Output the [X, Y] coordinate of the center of the cell containing the given text.  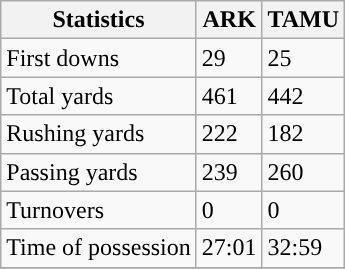
25 [304, 58]
32:59 [304, 248]
ARK [229, 20]
Turnovers [99, 210]
27:01 [229, 248]
Statistics [99, 20]
Total yards [99, 96]
461 [229, 96]
Rushing yards [99, 134]
442 [304, 96]
260 [304, 172]
29 [229, 58]
TAMU [304, 20]
Passing yards [99, 172]
182 [304, 134]
First downs [99, 58]
Time of possession [99, 248]
239 [229, 172]
222 [229, 134]
